Search for the cell housing the specified text and yield its [X, Y] center coordinate. 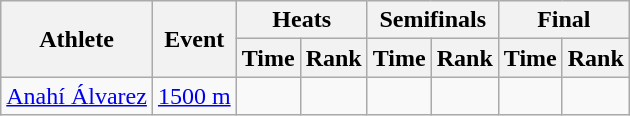
Anahí Álvarez [77, 96]
1500 m [194, 96]
Semifinals [432, 20]
Event [194, 39]
Heats [302, 20]
Athlete [77, 39]
Final [564, 20]
